Return (X, Y) of the center of cell containing provided text 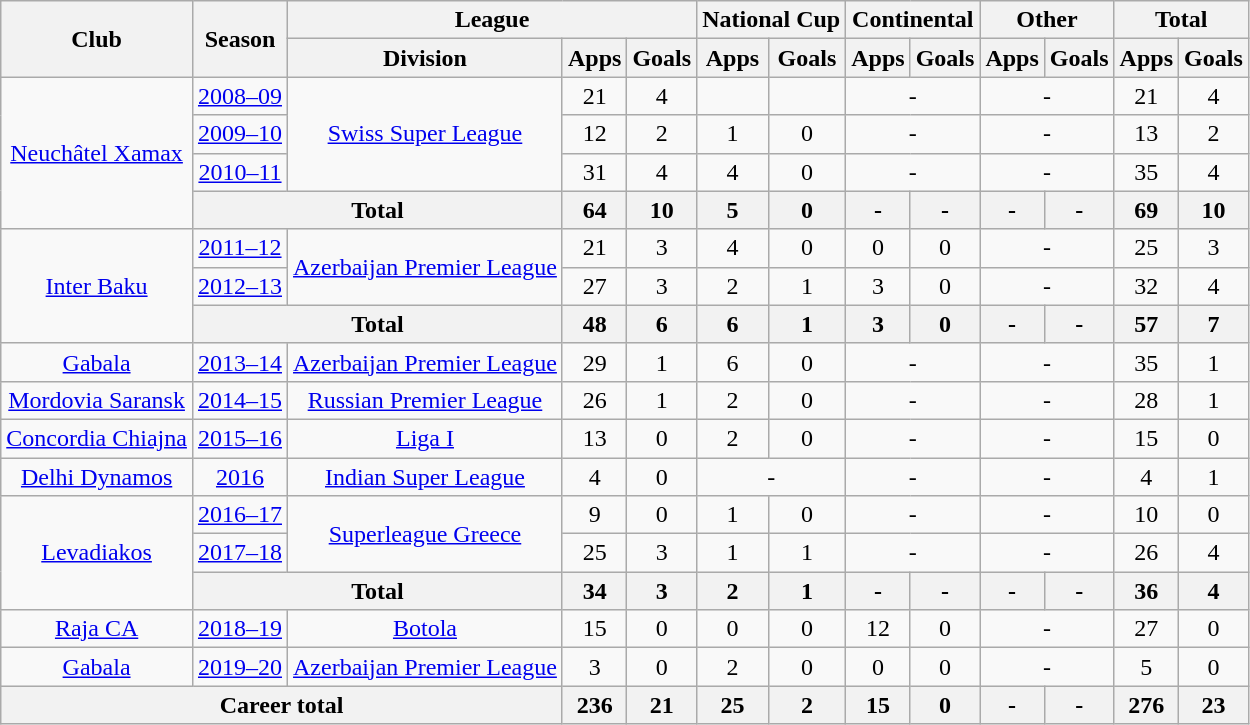
League (492, 20)
2019–20 (240, 667)
Russian Premier League (426, 400)
64 (594, 210)
2011–12 (240, 248)
34 (594, 591)
7 (1214, 324)
Delhi Dynamos (97, 477)
Indian Super League (426, 477)
2016 (240, 477)
2010–11 (240, 172)
Mordovia Saransk (97, 400)
276 (1146, 705)
31 (594, 172)
Division (426, 58)
28 (1146, 400)
Neuchâtel Xamax (97, 153)
2014–15 (240, 400)
Botola (426, 629)
236 (594, 705)
48 (594, 324)
Swiss Super League (426, 134)
National Cup (772, 20)
2015–16 (240, 438)
2017–18 (240, 553)
Levadiakos (97, 553)
Club (97, 39)
36 (1146, 591)
Concordia Chiajna (97, 438)
2009–10 (240, 134)
2013–14 (240, 362)
32 (1146, 286)
Career total (282, 705)
Inter Baku (97, 286)
9 (594, 515)
Season (240, 39)
2008–09 (240, 96)
29 (594, 362)
2016–17 (240, 515)
69 (1146, 210)
2018–19 (240, 629)
Other (1047, 20)
Liga I (426, 438)
2012–13 (240, 286)
Superleague Greece (426, 534)
23 (1214, 705)
Continental (913, 20)
Raja CA (97, 629)
57 (1146, 324)
